Scan for the cell matching the given text and deliver its [X, Y] coordinate at center. 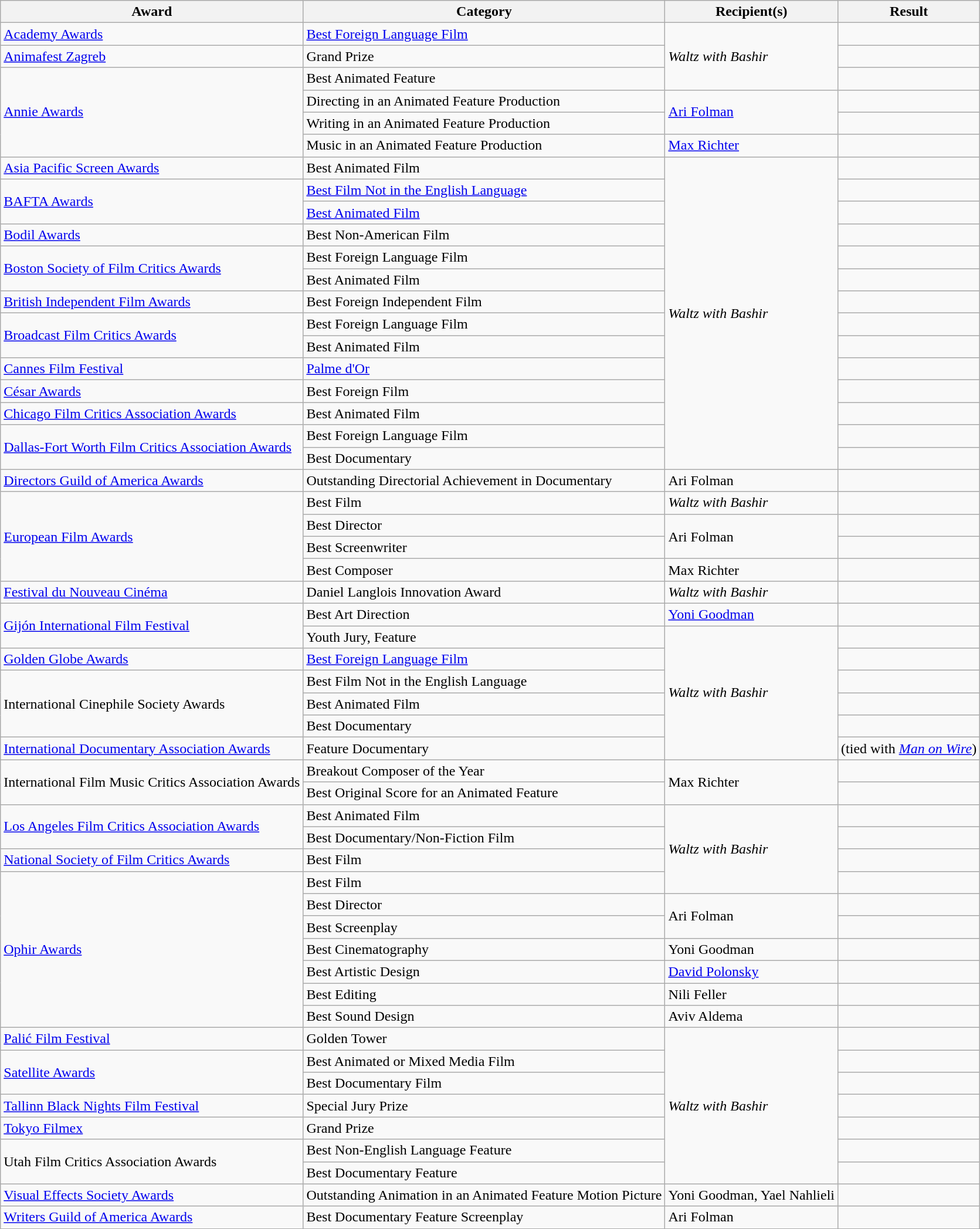
Best Foreign Independent Film [484, 302]
Nili Feller [752, 994]
Award [152, 12]
Golden Globe Awards [152, 659]
Recipient(s) [752, 12]
Broadcast Film Critics Awards [152, 336]
Los Angeles Film Critics Association Awards [152, 827]
Feature Documentary [484, 749]
Ophir Awards [152, 949]
Best Screenwriter [484, 547]
Best Documentary Feature [484, 1173]
Best Editing [484, 994]
Best Documentary/Non-Fiction Film [484, 838]
Annie Awards [152, 112]
Music in an Animated Feature Production [484, 145]
Writing in an Animated Feature Production [484, 123]
Outstanding Animation in an Animated Feature Motion Picture [484, 1195]
Tokyo Filmex [152, 1128]
Cannes Film Festival [152, 369]
Palme d'Or [484, 369]
(tied with Man on Wire) [909, 749]
Golden Tower [484, 1039]
Visual Effects Society Awards [152, 1195]
Best Documentary Feature Screenplay [484, 1217]
Satellite Awards [152, 1072]
Directors Guild of America Awards [152, 480]
Category [484, 12]
Festival du Nouveau Cinéma [152, 592]
Best Original Score for an Animated Feature [484, 793]
Outstanding Directorial Achievement in Documentary [484, 480]
Dallas-Fort Worth Film Critics Association Awards [152, 447]
Best Cinematography [484, 949]
Gijón International Film Festival [152, 625]
Bodil Awards [152, 235]
Utah Film Critics Association Awards [152, 1162]
Palić Film Festival [152, 1039]
Academy Awards [152, 34]
Best Animated Feature [484, 79]
Best Art Direction [484, 614]
Yoni Goodman, Yael Nahlieli [752, 1195]
British Independent Film Awards [152, 302]
Directing in an Animated Feature Production [484, 101]
Best Non-English Language Feature [484, 1150]
Best Artistic Design [484, 971]
Daniel Langlois Innovation Award [484, 592]
European Film Awards [152, 536]
Best Animated or Mixed Media Film [484, 1061]
David Polonsky [752, 971]
Breakout Composer of the Year [484, 771]
International Documentary Association Awards [152, 749]
Aviv Aldema [752, 1017]
International Film Music Critics Association Awards [152, 782]
Asia Pacific Screen Awards [152, 168]
Chicago Film Critics Association Awards [152, 414]
National Society of Film Critics Awards [152, 860]
International Cinephile Society Awards [152, 704]
Best Documentary Film [484, 1084]
Tallinn Black Nights Film Festival [152, 1106]
Best Sound Design [484, 1017]
Youth Jury, Feature [484, 636]
Special Jury Prize [484, 1106]
BAFTA Awards [152, 201]
César Awards [152, 391]
Best Foreign Film [484, 391]
Best Non-American Film [484, 235]
Writers Guild of America Awards [152, 1217]
Animafest Zagreb [152, 56]
Best Composer [484, 570]
Best Screenplay [484, 927]
Boston Society of Film Critics Awards [152, 268]
Result [909, 12]
